Output the [x, y] coordinate of the center of the cell containing the given text.  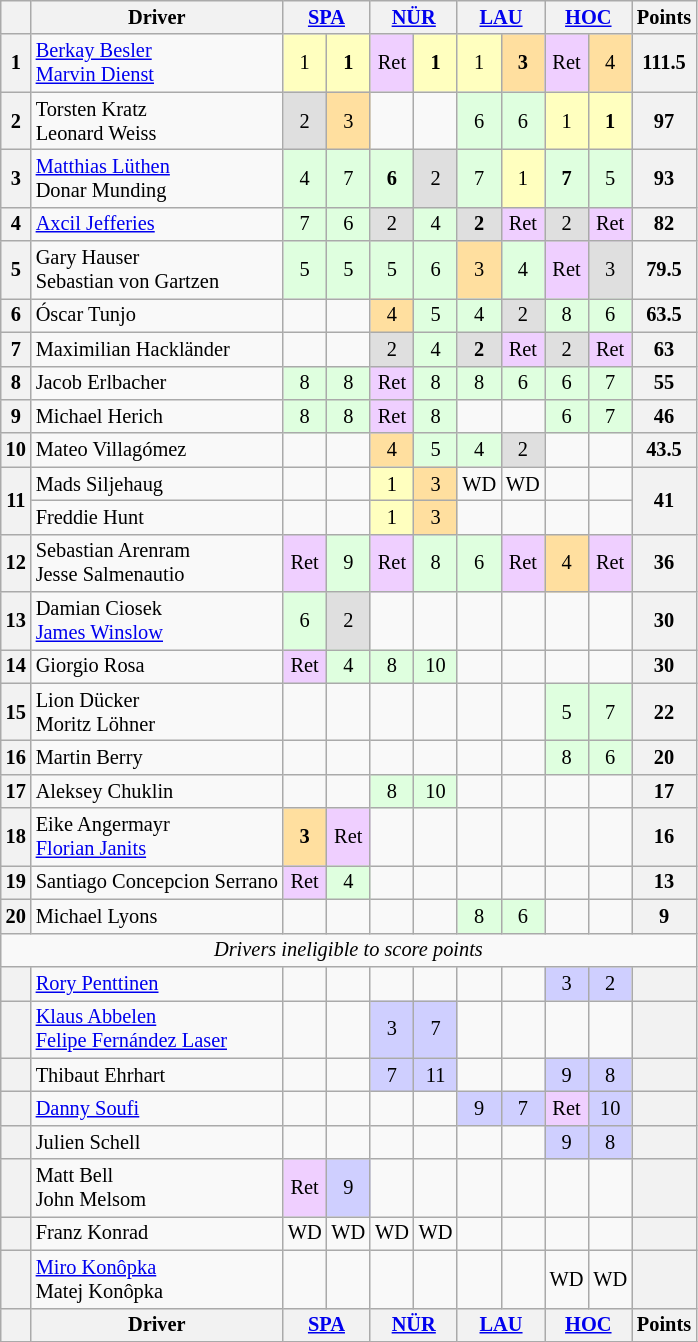
Gary Hauser Sebastian von Gartzen [157, 270]
Miro Konôpka Matej Konôpka [157, 1279]
Óscar Tunjo [157, 315]
55 [664, 383]
Giorgio Rosa [157, 666]
Matthias Lüthen Donar Munding [157, 178]
Maximilian Hackländer [157, 349]
63.5 [664, 315]
Danny Soufi [157, 1108]
Aleksey Chuklin [157, 791]
Michael Lyons [157, 916]
Thibaut Ehrhart [157, 1075]
Torsten Kratz Leonard Weiss [157, 121]
111.5 [664, 63]
Mads Siljehaug [157, 484]
Santiago Concepcion Serrano [157, 882]
Lion Dücker Moritz Löhner [157, 712]
15 [16, 712]
19 [16, 882]
36 [664, 563]
Eike Angermayr Florian Janits [157, 837]
43.5 [664, 450]
Rory Penttinen [157, 983]
Axcil Jefferies [157, 224]
82 [664, 224]
93 [664, 178]
Sebastian Arenram Jesse Salmenautio [157, 563]
Jacob Erlbacher [157, 383]
18 [16, 837]
12 [16, 563]
Matt Bell John Melsom [157, 1188]
Drivers ineligible to score points [348, 950]
Mateo Villagómez [157, 450]
63 [664, 349]
14 [16, 666]
97 [664, 121]
79.5 [664, 270]
Berkay Besler Marvin Dienst [157, 63]
22 [664, 712]
Damian Ciosek James Winslow [157, 621]
Michael Herich [157, 416]
Franz Konrad [157, 1233]
46 [664, 416]
41 [664, 500]
Freddie Hunt [157, 517]
Martin Berry [157, 757]
Klaus Abbelen Felipe Fernández Laser [157, 1029]
Julien Schell [157, 1142]
